Locate the cell with the specified text and output its (x, y) center coordinate. 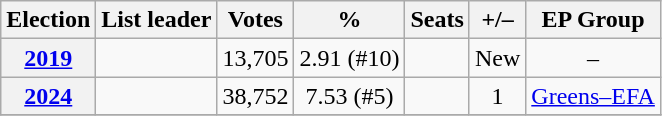
Greens–EFA (594, 96)
7.53 (#5) (350, 96)
Votes (256, 20)
2024 (48, 96)
EP Group (594, 20)
1 (497, 96)
New (497, 58)
38,752 (256, 96)
– (594, 58)
Seats (437, 20)
List leader (156, 20)
13,705 (256, 58)
2.91 (#10) (350, 58)
% (350, 20)
2019 (48, 58)
Election (48, 20)
+/– (497, 20)
